Output the [x, y] coordinate of the center of the cell containing the given text.  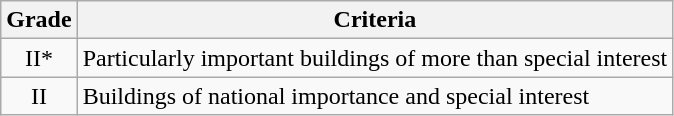
Buildings of national importance and special interest [375, 96]
II [39, 96]
Grade [39, 20]
Criteria [375, 20]
Particularly important buildings of more than special interest [375, 58]
II* [39, 58]
